Search for the cell housing the specified text and yield its (x, y) center coordinate. 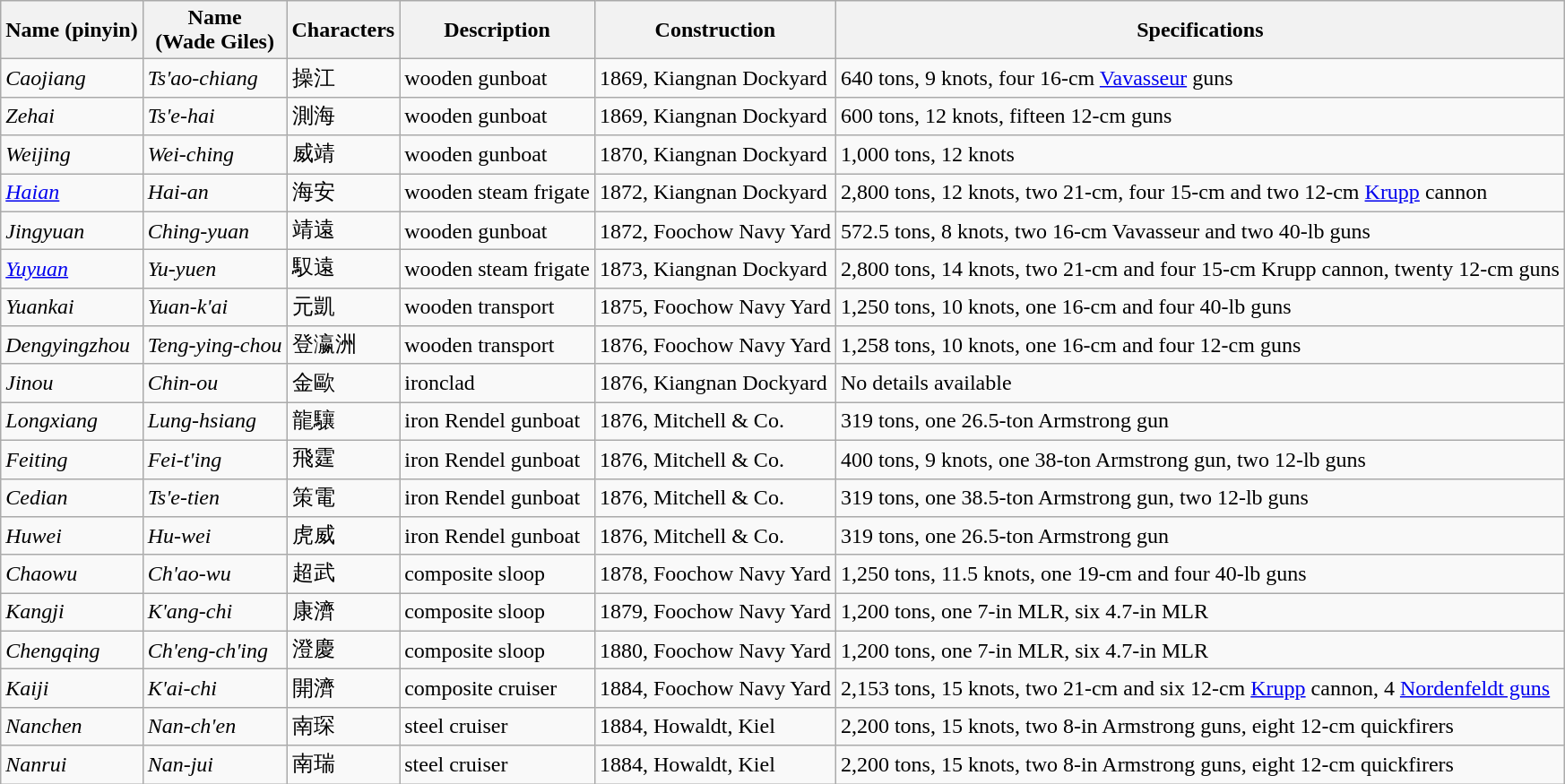
超武 (343, 573)
K'ai-chi (215, 688)
Ching-yuan (215, 231)
1,258 tons, 10 knots, one 16-cm and four 12-cm guns (1199, 346)
Ts'e-tien (215, 498)
Yuyuan (72, 269)
登瀛洲 (343, 346)
1876, Kiangnan Dockyard (715, 383)
Hai-an (215, 194)
Longxiang (72, 421)
K'ang-chi (215, 613)
Yuankai (72, 306)
Jingyuan (72, 231)
Jinou (72, 383)
飛霆 (343, 459)
ironclad (497, 383)
Yuan-k'ai (215, 306)
Chaowu (72, 573)
1,250 tons, 11.5 knots, one 19-cm and four 40-lb guns (1199, 573)
靖遠 (343, 231)
1872, Foochow Navy Yard (715, 231)
操江 (343, 79)
572.5 tons, 8 knots, two 16-cm Vavasseur and two 40-lb guns (1199, 231)
1873, Kiangnan Dockyard (715, 269)
1879, Foochow Navy Yard (715, 613)
虎威 (343, 536)
Teng-ying-chou (215, 346)
Kaiji (72, 688)
Wei-ching (215, 154)
Name (pinyin) (72, 30)
Ts'ao-chiang (215, 79)
Haian (72, 194)
元凱 (343, 306)
Hu-wei (215, 536)
Nan-ch'en (215, 726)
Feiting (72, 459)
Characters (343, 30)
1870, Kiangnan Dockyard (715, 154)
Huwei (72, 536)
Name(Wade Giles) (215, 30)
Chengqing (72, 650)
Nan-jui (215, 765)
1884, Foochow Navy Yard (715, 688)
Chin-ou (215, 383)
1876, Foochow Navy Yard (715, 346)
Zehai (72, 116)
400 tons, 9 knots, one 38-ton Armstrong gun, two 12-lb guns (1199, 459)
Description (497, 30)
Yu-yuen (215, 269)
策電 (343, 498)
No details available (1199, 383)
海安 (343, 194)
Cedian (72, 498)
Construction (715, 30)
1875, Foochow Navy Yard (715, 306)
2,800 tons, 12 knots, two 21-cm, four 15-cm and two 12-cm Krupp cannon (1199, 194)
Specifications (1199, 30)
康濟 (343, 613)
Kangji (72, 613)
Ch'eng-ch'ing (215, 650)
馭遠 (343, 269)
1,250 tons, 10 knots, one 16-cm and four 40-lb guns (1199, 306)
Lung-hsiang (215, 421)
2,800 tons, 14 knots, two 21-cm and four 15-cm Krupp cannon, twenty 12-cm guns (1199, 269)
龍驤 (343, 421)
1,000 tons, 12 knots (1199, 154)
開濟 (343, 688)
319 tons, one 38.5-ton Armstrong gun, two 12-lb guns (1199, 498)
南瑞 (343, 765)
600 tons, 12 knots, fifteen 12-cm guns (1199, 116)
Ts'e-hai (215, 116)
Fei-t'ing (215, 459)
1880, Foochow Navy Yard (715, 650)
Nanrui (72, 765)
測海 (343, 116)
1872, Kiangnan Dockyard (715, 194)
Nanchen (72, 726)
金歐 (343, 383)
Ch'ao-wu (215, 573)
南琛 (343, 726)
Weijing (72, 154)
2,153 tons, 15 knots, two 21-cm and six 12-cm Krupp cannon, 4 Nordenfeldt guns (1199, 688)
澄慶 (343, 650)
640 tons, 9 knots, four 16-cm Vavasseur guns (1199, 79)
composite cruiser (497, 688)
Dengyingzhou (72, 346)
威靖 (343, 154)
1878, Foochow Navy Yard (715, 573)
Caojiang (72, 79)
